Locate the cell with the specified text and output its (x, y) center coordinate. 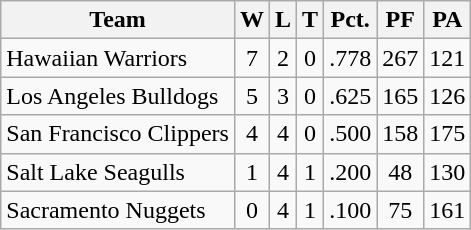
.500 (350, 134)
Los Angeles Bulldogs (118, 96)
PF (400, 20)
126 (448, 96)
.100 (350, 210)
267 (400, 58)
W (252, 20)
.778 (350, 58)
.625 (350, 96)
Hawaiian Warriors (118, 58)
Pct. (350, 20)
121 (448, 58)
L (284, 20)
3 (284, 96)
75 (400, 210)
5 (252, 96)
PA (448, 20)
130 (448, 172)
165 (400, 96)
48 (400, 172)
T (310, 20)
Team (118, 20)
Sacramento Nuggets (118, 210)
.200 (350, 172)
San Francisco Clippers (118, 134)
2 (284, 58)
158 (400, 134)
Salt Lake Seagulls (118, 172)
175 (448, 134)
161 (448, 210)
7 (252, 58)
